Search for the cell housing the specified text and yield its [X, Y] center coordinate. 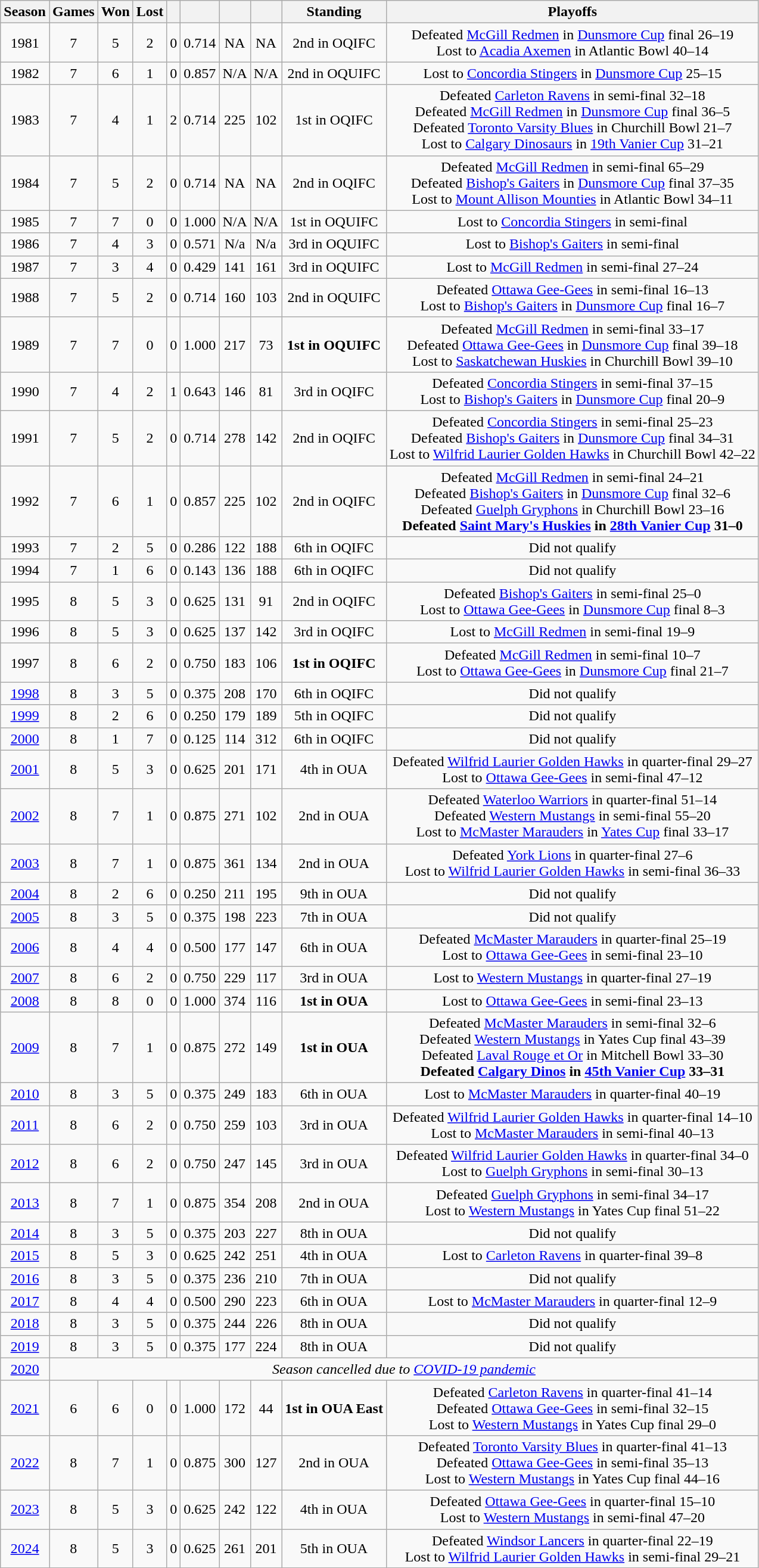
1985 [25, 222]
226 [266, 1324]
73 [266, 344]
2018 [25, 1324]
Lost to Western Mustangs in quarter-final 27–19 [572, 978]
0.429 [200, 267]
Defeated Guelph Gryphons in semi-final 34–17Lost to Western Mustangs in Yates Cup final 51–22 [572, 1202]
1994 [25, 571]
1982 [25, 73]
271 [235, 816]
134 [266, 863]
Defeated Wilfrid Laurier Golden Hawks in quarter-final 34–0Lost to Guelph Gryphons in semi-final 30–13 [572, 1164]
Lost to McMaster Marauders in quarter-final 40–19 [572, 1094]
44 [266, 1408]
Defeated Ottawa Gee-Gees in quarter-final 15–10 Lost to Western Mustangs in semi-final 47–20 [572, 1510]
2009 [25, 1047]
Defeated McMaster Marauders in quarter-final 25–19Lost to Ottawa Gee-Gees in semi-final 23–10 [572, 947]
127 [266, 1463]
2011 [25, 1125]
236 [235, 1278]
2022 [25, 1463]
259 [235, 1125]
361 [235, 863]
Lost to Bishop's Gaiters in semi-final [572, 244]
229 [235, 978]
114 [235, 739]
179 [235, 716]
Games [73, 12]
1984 [25, 183]
244 [235, 1324]
5th in OQIFC [334, 716]
1989 [25, 344]
172 [235, 1408]
Lost to McMaster Marauders in quarter-final 12–9 [572, 1301]
0.125 [200, 739]
0.143 [200, 571]
2013 [25, 1202]
Defeated Waterloo Warriors in quarter-final 51–14Defeated Western Mustangs in semi-final 55–20Lost to McMaster Marauders in Yates Cup final 33–17 [572, 816]
1st in OUA East [334, 1408]
1998 [25, 693]
261 [235, 1548]
171 [266, 770]
137 [235, 632]
106 [266, 662]
Defeated Toronto Varsity Blues in quarter-final 41–13Defeated Ottawa Gee-Gees in semi-final 35–13Lost to Western Mustangs in Yates Cup final 44–16 [572, 1463]
1992 [25, 502]
147 [266, 947]
1983 [25, 120]
189 [266, 716]
195 [266, 894]
160 [235, 298]
249 [235, 1094]
1990 [25, 391]
2016 [25, 1278]
0.571 [200, 244]
1986 [25, 244]
2024 [25, 1548]
1995 [25, 602]
278 [235, 438]
2002 [25, 816]
170 [266, 693]
Lost to Concordia Stingers in Dunsmore Cup 25–15 [572, 73]
Defeated Bishop's Gaiters in semi-final 25–0 Lost to Ottawa Gee-Gees in Dunsmore Cup final 8–3 [572, 602]
Defeated Carleton Ravens in quarter-final 41–14Defeated Ottawa Gee-Gees in semi-final 32–15Lost to Western Mustangs in Yates Cup final 29–0 [572, 1408]
Defeated Concordia Stingers in semi-final 37–15Lost to Bishop's Gaiters in Dunsmore Cup final 20–9 [572, 391]
272 [235, 1047]
1997 [25, 662]
217 [235, 344]
300 [235, 1463]
1987 [25, 267]
2003 [25, 863]
146 [235, 391]
2010 [25, 1094]
131 [235, 602]
0.286 [200, 548]
2017 [25, 1301]
247 [235, 1164]
2006 [25, 947]
9th in OUA [334, 894]
2008 [25, 1000]
2014 [25, 1233]
0.643 [200, 391]
1991 [25, 438]
Standing [334, 12]
2012 [25, 1164]
2005 [25, 916]
141 [235, 267]
5th in OUA [334, 1548]
91 [266, 602]
198 [235, 916]
116 [266, 1000]
Lost to McGill Redmen in semi-final 19–9 [572, 632]
136 [235, 571]
81 [266, 391]
1996 [25, 632]
145 [266, 1164]
224 [266, 1346]
210 [266, 1278]
1988 [25, 298]
161 [266, 267]
2015 [25, 1256]
2023 [25, 1510]
290 [235, 1301]
251 [266, 1256]
374 [235, 1000]
1993 [25, 548]
Season [25, 12]
2021 [25, 1408]
149 [266, 1047]
1981 [25, 43]
2019 [25, 1346]
2020 [25, 1369]
Defeated Wilfrid Laurier Golden Hawks in quarter-final 29–27Lost to Ottawa Gee-Gees in semi-final 47–12 [572, 770]
Lost to McGill Redmen in semi-final 27–24 [572, 267]
Lost [150, 12]
Playoffs [572, 12]
117 [266, 978]
Defeated York Lions in quarter-final 27–6Lost to Wilfrid Laurier Golden Hawks in semi-final 36–33 [572, 863]
354 [235, 1202]
227 [266, 1233]
2007 [25, 978]
Defeated McGill Redmen in semi-final 33–17 Defeated Ottawa Gee-Gees in Dunsmore Cup final 39–18 Lost to Saskatchewan Huskies in Churchill Bowl 39–10 [572, 344]
1999 [25, 716]
Defeated McGill Redmen in semi-final 65–29Defeated Bishop's Gaiters in Dunsmore Cup final 37–35 Lost to Mount Allison Mounties in Atlantic Bowl 34–11 [572, 183]
Defeated Wilfrid Laurier Golden Hawks in quarter-final 14–10Lost to McMaster Marauders in semi-final 40–13 [572, 1125]
Lost to Ottawa Gee-Gees in semi-final 23–13 [572, 1000]
2001 [25, 770]
2000 [25, 739]
Defeated Ottawa Gee-Gees in semi-final 16–13 Lost to Bishop's Gaiters in Dunsmore Cup final 16–7 [572, 298]
Defeated Windsor Lancers in quarter-final 22–19 Lost to Wilfrid Laurier Golden Hawks in semi-final 29–21 [572, 1548]
211 [235, 894]
Won [116, 12]
312 [266, 739]
Defeated McGill Redmen in semi-final 10–7 Lost to Ottawa Gee-Gees in Dunsmore Cup final 21–7 [572, 662]
Season cancelled due to COVID-19 pandemic [404, 1369]
2004 [25, 894]
Defeated McGill Redmen in Dunsmore Cup final 26–19 Lost to Acadia Axemen in Atlantic Bowl 40–14 [572, 43]
203 [235, 1233]
Lost to Carleton Ravens in quarter-final 39–8 [572, 1256]
Lost to Concordia Stingers in semi-final [572, 222]
